For the text-containing cell, return its midpoint in [x, y] coordinate format. 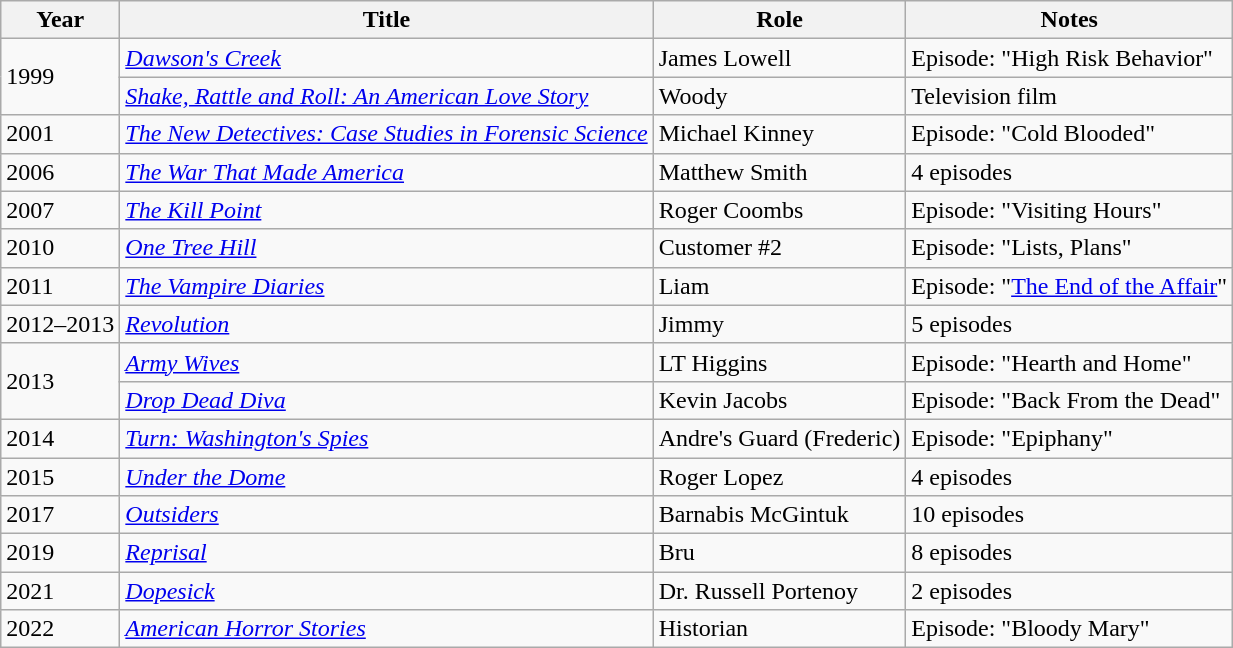
Liam [780, 286]
Kevin Jacobs [780, 400]
Episode: "Epiphany" [1070, 438]
Woody [780, 96]
Episode: "The End of the Affair" [1070, 286]
Historian [780, 629]
Television film [1070, 96]
Episode: "Lists, Plans" [1070, 248]
Episode: "Hearth and Home" [1070, 362]
The Kill Point [386, 210]
1999 [60, 77]
Role [780, 20]
5 episodes [1070, 324]
2012–2013 [60, 324]
Andre's Guard (Frederic) [780, 438]
Michael Kinney [780, 134]
2007 [60, 210]
Episode: "High Risk Behavior" [1070, 58]
2011 [60, 286]
Reprisal [386, 553]
Bru [780, 553]
American Horror Stories [386, 629]
Under the Dome [386, 477]
Matthew Smith [780, 172]
Episode: "Bloody Mary" [1070, 629]
Roger Lopez [780, 477]
Roger Coombs [780, 210]
2017 [60, 515]
2013 [60, 381]
2021 [60, 591]
LT Higgins [780, 362]
2001 [60, 134]
The War That Made America [386, 172]
Barnabis McGintuk [780, 515]
Customer #2 [780, 248]
Episode: "Visiting Hours" [1070, 210]
Shake, Rattle and Roll: An American Love Story [386, 96]
Dawson's Creek [386, 58]
2015 [60, 477]
Year [60, 20]
Revolution [386, 324]
Drop Dead Diva [386, 400]
Title [386, 20]
Jimmy [780, 324]
The New Detectives: Case Studies in Forensic Science [386, 134]
The Vampire Diaries [386, 286]
Episode: "Cold Blooded" [1070, 134]
2006 [60, 172]
Outsiders [386, 515]
Dopesick [386, 591]
2022 [60, 629]
Episode: "Back From the Dead" [1070, 400]
Notes [1070, 20]
2010 [60, 248]
2019 [60, 553]
Army Wives [386, 362]
One Tree Hill [386, 248]
2014 [60, 438]
Dr. Russell Portenoy [780, 591]
2 episodes [1070, 591]
Turn: Washington's Spies [386, 438]
8 episodes [1070, 553]
10 episodes [1070, 515]
James Lowell [780, 58]
